Capture the cell that displays the provided text and extract its [X, Y] central coordinate. 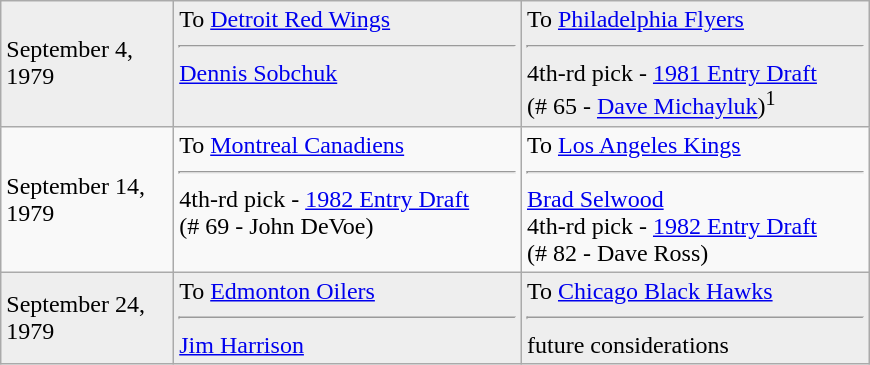
To Detroit Red WingsDennis Sobchuk [348, 64]
To Chicago Black Hawksfuture considerations [695, 318]
September 4,1979 [88, 64]
To Edmonton OilersJim Harrison [348, 318]
September 24,1979 [88, 318]
To Montreal Canadiens4th-rd pick - 1982 Entry Draft(# 69 - John DeVoe) [348, 199]
September 14,1979 [88, 199]
To Los Angeles KingsBrad Selwood4th-rd pick - 1982 Entry Draft(# 82 - Dave Ross) [695, 199]
To Philadelphia Flyers4th-rd pick - 1981 Entry Draft(# 65 - Dave Michayluk)1 [695, 64]
